Provide the [x, y] coordinate of the cell's center where the given text is located.  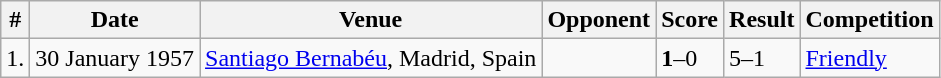
Friendly [870, 58]
Result [762, 20]
Competition [870, 20]
1. [16, 58]
5–1 [762, 58]
30 January 1957 [115, 58]
# [16, 20]
Date [115, 20]
1–0 [690, 58]
Santiago Bernabéu, Madrid, Spain [371, 58]
Opponent [599, 20]
Venue [371, 20]
Score [690, 20]
